For the text-containing cell, return its midpoint in (X, Y) coordinate format. 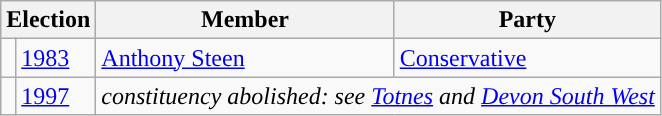
Election (48, 20)
Party (527, 20)
Conservative (527, 58)
1997 (56, 96)
Member (245, 20)
constituency abolished: see Totnes and Devon South West (378, 96)
1983 (56, 58)
Anthony Steen (245, 58)
